Identify which cell holds the provided text, then report its (X, Y) central coordinate. 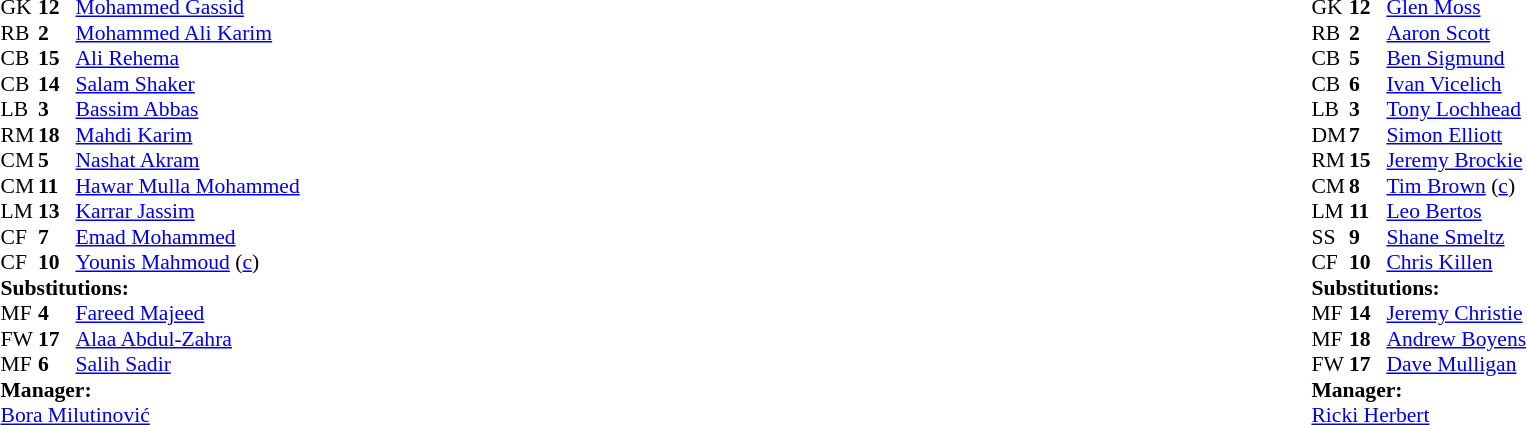
4 (57, 313)
Jeremy Brockie (1456, 161)
Dave Mulligan (1456, 365)
Alaa Abdul-Zahra (188, 339)
Emad Mohammed (188, 237)
13 (57, 211)
Leo Bertos (1456, 211)
Tim Brown (c) (1456, 186)
8 (1368, 186)
Salam Shaker (188, 84)
Tony Lochhead (1456, 109)
Karrar Jassim (188, 211)
Simon Elliott (1456, 135)
Younis Mahmoud (c) (188, 263)
Mahdi Karim (188, 135)
Chris Killen (1456, 263)
Ali Rehema (188, 59)
Ivan Vicelich (1456, 84)
Jeremy Christie (1456, 313)
Mohammed Ali Karim (188, 33)
Ben Sigmund (1456, 59)
Andrew Boyens (1456, 339)
Nashat Akram (188, 161)
Aaron Scott (1456, 33)
Hawar Mulla Mohammed (188, 186)
Bassim Abbas (188, 109)
Salih Sadir (188, 365)
Fareed Majeed (188, 313)
SS (1330, 237)
Shane Smeltz (1456, 237)
DM (1330, 135)
9 (1368, 237)
